Extract the (x, y) coordinate from the center of the cell holding the provided text.  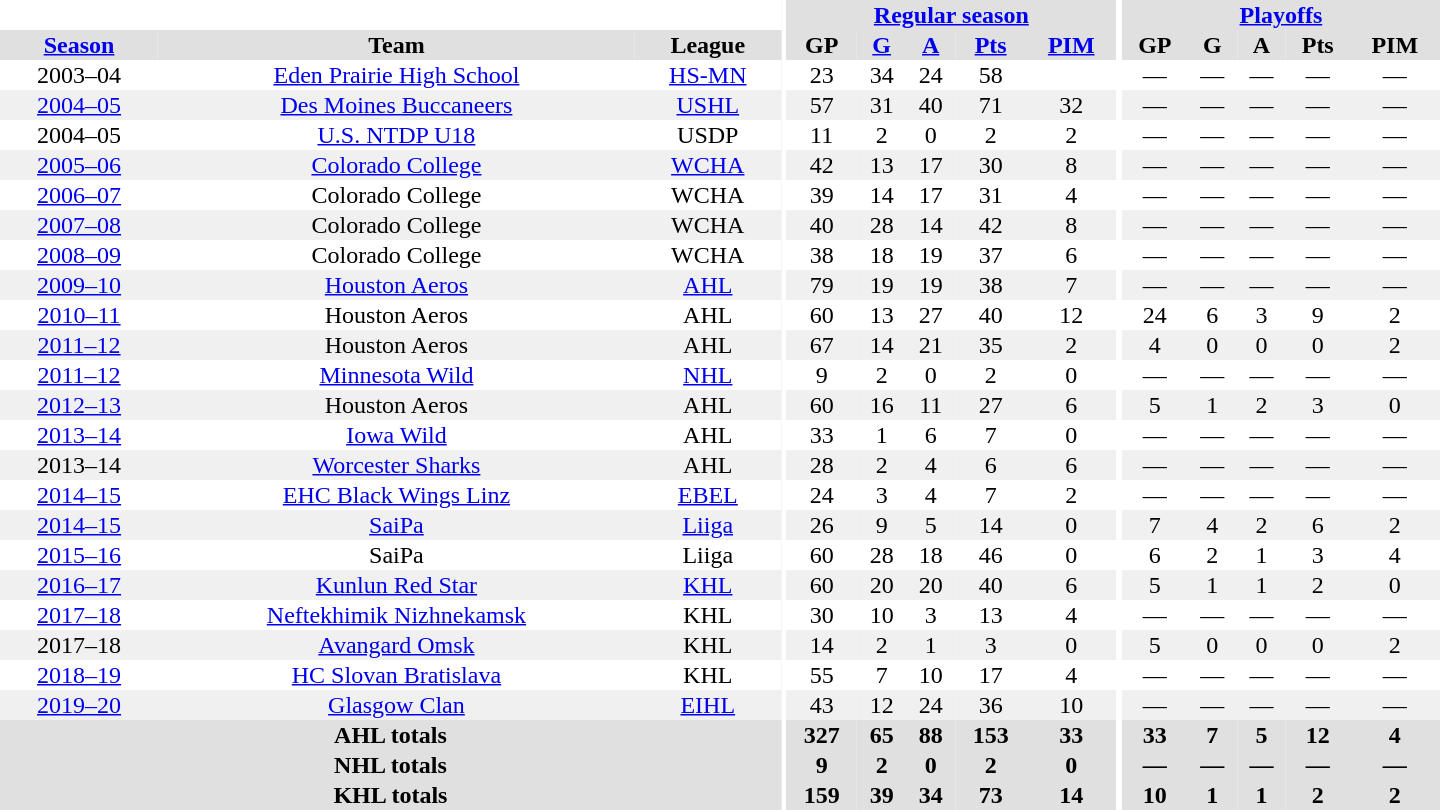
2018–19 (79, 675)
43 (822, 705)
2007–08 (79, 225)
Playoffs (1281, 15)
79 (822, 285)
HC Slovan Bratislava (396, 675)
67 (822, 345)
Season (79, 45)
Avangard Omsk (396, 645)
Minnesota Wild (396, 375)
16 (882, 405)
2010–11 (79, 315)
Team (396, 45)
2019–20 (79, 705)
71 (990, 105)
2012–13 (79, 405)
26 (822, 525)
KHL totals (390, 795)
EIHL (708, 705)
USHL (708, 105)
2003–04 (79, 75)
Worcester Sharks (396, 465)
Eden Prairie High School (396, 75)
88 (930, 735)
327 (822, 735)
EBEL (708, 495)
65 (882, 735)
Regular season (951, 15)
2005–06 (79, 165)
46 (990, 555)
2016–17 (79, 585)
57 (822, 105)
2008–09 (79, 255)
37 (990, 255)
2015–16 (79, 555)
Glasgow Clan (396, 705)
Iowa Wild (396, 435)
55 (822, 675)
EHC Black Wings Linz (396, 495)
23 (822, 75)
2006–07 (79, 195)
58 (990, 75)
USDP (708, 135)
153 (990, 735)
Des Moines Buccaneers (396, 105)
AHL totals (390, 735)
159 (822, 795)
HS-MN (708, 75)
32 (1071, 105)
U.S. NTDP U18 (396, 135)
73 (990, 795)
2009–10 (79, 285)
NHL totals (390, 765)
NHL (708, 375)
Neftekhimik Nizhnekamsk (396, 615)
21 (930, 345)
35 (990, 345)
Kunlun Red Star (396, 585)
League (708, 45)
36 (990, 705)
